Provide the (X, Y) coordinate of the cell's center where the given text is located.  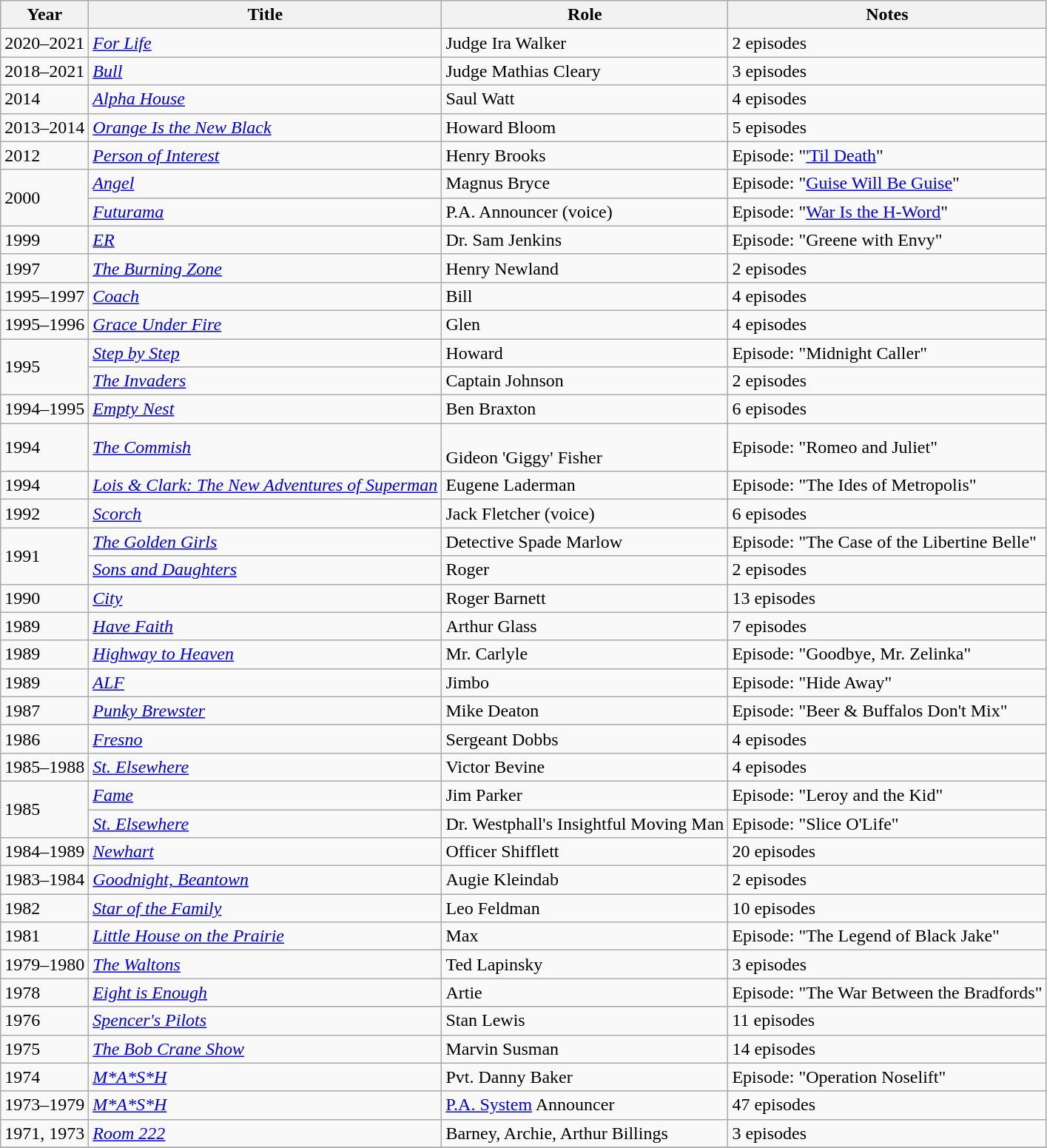
47 episodes (887, 1105)
Have Faith (265, 626)
Jack Fletcher (voice) (585, 514)
Episode: "War Is the H-Word" (887, 212)
Ted Lapinsky (585, 964)
Highway to Heaven (265, 654)
Saul Watt (585, 99)
Notes (887, 15)
1990 (44, 598)
2018–2021 (44, 71)
ER (265, 240)
1987 (44, 711)
Barney, Archie, Arthur Billings (585, 1133)
P.A. System Announcer (585, 1105)
Role (585, 15)
Victor Bevine (585, 767)
Roger Barnett (585, 598)
1982 (44, 908)
2014 (44, 99)
Officer Shifflett (585, 852)
Room 222 (265, 1133)
Person of Interest (265, 155)
1983–1984 (44, 880)
1995–1997 (44, 296)
14 episodes (887, 1049)
Episode: "Goodbye, Mr. Zelinka" (887, 654)
Sergeant Dobbs (585, 739)
1986 (44, 739)
Marvin Susman (585, 1049)
For Life (265, 43)
20 episodes (887, 852)
1991 (44, 556)
Howard Bloom (585, 127)
Arthur Glass (585, 626)
Mr. Carlyle (585, 654)
Dr. Westphall's Insightful Moving Man (585, 824)
Pvt. Danny Baker (585, 1077)
Artie (585, 993)
Episode: "Guise Will Be Guise" (887, 184)
1995–1996 (44, 324)
The Golden Girls (265, 542)
Magnus Bryce (585, 184)
Grace Under Fire (265, 324)
Howard (585, 353)
1976 (44, 1021)
1971, 1973 (44, 1133)
Episode: "Leroy and the Kid" (887, 795)
2000 (44, 198)
Dr. Sam Jenkins (585, 240)
Lois & Clark: The New Adventures of Superman (265, 486)
1995 (44, 367)
Fame (265, 795)
Title (265, 15)
Bill (585, 296)
Eight is Enough (265, 993)
Orange Is the New Black (265, 127)
Spencer's Pilots (265, 1021)
Goodnight, Beantown (265, 880)
Star of the Family (265, 908)
ALF (265, 682)
1974 (44, 1077)
Episode: "The War Between the Bradfords" (887, 993)
1994–1995 (44, 409)
Year (44, 15)
13 episodes (887, 598)
Coach (265, 296)
The Burning Zone (265, 268)
The Bob Crane Show (265, 1049)
City (265, 598)
Sons and Daughters (265, 570)
1975 (44, 1049)
1984–1989 (44, 852)
Alpha House (265, 99)
Captain Johnson (585, 381)
Episode: "Midnight Caller" (887, 353)
Episode: "Hide Away" (887, 682)
Stan Lewis (585, 1021)
Punky Brewster (265, 711)
1978 (44, 993)
Henry Brooks (585, 155)
Leo Feldman (585, 908)
The Waltons (265, 964)
1997 (44, 268)
Detective Spade Marlow (585, 542)
10 episodes (887, 908)
Step by Step (265, 353)
Empty Nest (265, 409)
Judge Ira Walker (585, 43)
Bull (265, 71)
Episode: "The Ides of Metropolis" (887, 486)
The Invaders (265, 381)
Futurama (265, 212)
2020–2021 (44, 43)
Ben Braxton (585, 409)
P.A. Announcer (voice) (585, 212)
Fresno (265, 739)
1985–1988 (44, 767)
1999 (44, 240)
Eugene Laderman (585, 486)
Mike Deaton (585, 711)
1985 (44, 809)
Judge Mathias Cleary (585, 71)
Episode: "Romeo and Juliet" (887, 447)
Glen (585, 324)
Episode: "'Til Death" (887, 155)
1979–1980 (44, 964)
Jimbo (585, 682)
Angel (265, 184)
Episode: "Slice O'Life" (887, 824)
1973–1979 (44, 1105)
Newhart (265, 852)
Episode: "The Case of the Libertine Belle" (887, 542)
Episode: "Greene with Envy" (887, 240)
7 episodes (887, 626)
1992 (44, 514)
11 episodes (887, 1021)
Gideon 'Giggy' Fisher (585, 447)
2012 (44, 155)
5 episodes (887, 127)
2013–2014 (44, 127)
Roger (585, 570)
Scorch (265, 514)
Episode: "The Legend of Black Jake" (887, 936)
Henry Newland (585, 268)
1981 (44, 936)
The Commish (265, 447)
Jim Parker (585, 795)
Episode: "Operation Noselift" (887, 1077)
Max (585, 936)
Episode: "Beer & Buffalos Don't Mix" (887, 711)
Augie Kleindab (585, 880)
Little House on the Prairie (265, 936)
